For the text-containing cell, return its midpoint in [x, y] coordinate format. 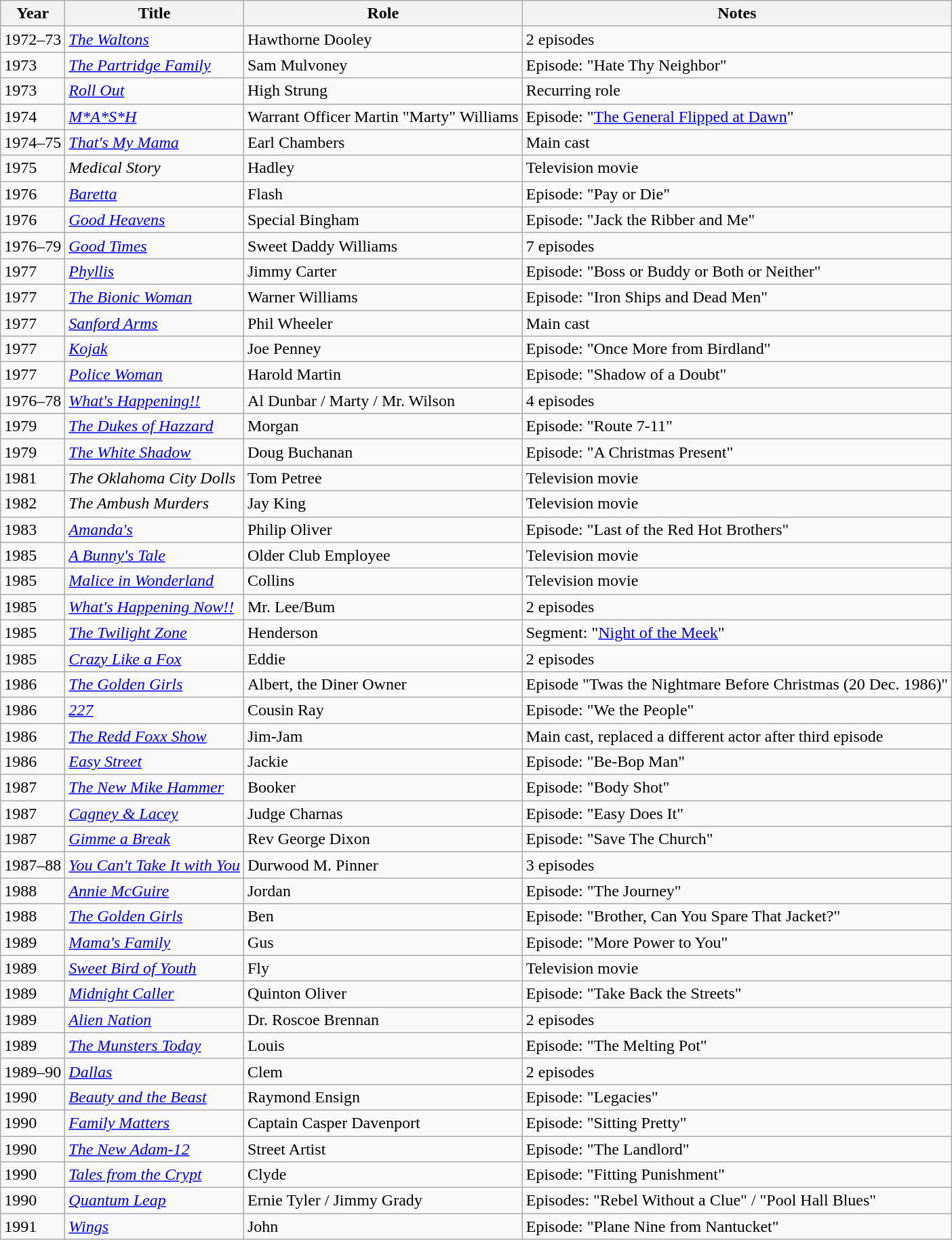
Midnight Caller [155, 994]
The White Shadow [155, 452]
Episode: "Once More from Birdland" [736, 349]
Notes [736, 14]
Joe Penney [382, 349]
Rev George Dixon [382, 839]
Durwood M. Pinner [382, 865]
Baretta [155, 194]
Albert, the Diner Owner [382, 684]
Dr. Roscoe Brennan [382, 1020]
1981 [33, 478]
Wings [155, 1226]
7 episodes [736, 245]
Jordan [382, 891]
Clem [382, 1071]
Jackie [382, 762]
Cousin Ray [382, 710]
Louis [382, 1045]
Sweet Daddy Williams [382, 245]
John [382, 1226]
Good Times [155, 245]
Easy Street [155, 762]
Jay King [382, 504]
Episode: "We the People" [736, 710]
Mama's Family [155, 942]
Title [155, 14]
Fly [382, 968]
4 episodes [736, 401]
Hawthorne Dooley [382, 39]
Year [33, 14]
Police Woman [155, 375]
Role [382, 14]
1976–78 [33, 401]
Gimme a Break [155, 839]
High Strung [382, 91]
Special Bingham [382, 220]
Hadley [382, 168]
Clyde [382, 1175]
The Bionic Woman [155, 297]
Captain Casper Davenport [382, 1123]
1991 [33, 1226]
Amanda's [155, 529]
A Bunny's Tale [155, 555]
The Ambush Murders [155, 504]
Philip Oliver [382, 529]
Main cast, replaced a different actor after third episode [736, 736]
Malice in Wonderland [155, 581]
Episode: "Hate Thy Neighbor" [736, 65]
Episode: "Legacies" [736, 1097]
Episode: "A Christmas Present" [736, 452]
227 [155, 710]
The Oklahoma City Dolls [155, 478]
Sam Mulvoney [382, 65]
Episode: "The Melting Pot" [736, 1045]
Booker [382, 788]
Episode: "Jack the Ribber and Me" [736, 220]
Sanford Arms [155, 323]
1972–73 [33, 39]
Eddie [382, 658]
Medical Story [155, 168]
Crazy Like a Fox [155, 658]
Mr. Lee/Bum [382, 607]
Raymond Ensign [382, 1097]
Street Artist [382, 1149]
The Partridge Family [155, 65]
Episode: "Boss or Buddy or Both or Neither" [736, 271]
Older Club Employee [382, 555]
Recurring role [736, 91]
Warrant Officer Martin "Marty" Williams [382, 117]
Jimmy Carter [382, 271]
Episode: "Last of the Red Hot Brothers" [736, 529]
Episode: "Easy Does It" [736, 814]
Quinton Oliver [382, 994]
1975 [33, 168]
You Can't Take It with You [155, 865]
Harold Martin [382, 375]
Episode: "Sitting Pretty" [736, 1123]
Episode: "Body Shot" [736, 788]
M*A*S*H [155, 117]
Warner Williams [382, 297]
Family Matters [155, 1123]
The Munsters Today [155, 1045]
Episode: "Plane Nine from Nantucket" [736, 1226]
Episode: "Save The Church" [736, 839]
The Redd Foxx Show [155, 736]
Episode: "Be-Bop Man" [736, 762]
Doug Buchanan [382, 452]
Episode: "The Journey" [736, 891]
Al Dunbar / Marty / Mr. Wilson [382, 401]
1989–90 [33, 1071]
Flash [382, 194]
Phil Wheeler [382, 323]
Ernie Tyler / Jimmy Grady [382, 1201]
Dallas [155, 1071]
Episode: "Iron Ships and Dead Men" [736, 297]
Tom Petree [382, 478]
Episode "Twas the Nightmare Before Christmas (20 Dec. 1986)" [736, 684]
Episode: "More Power to You" [736, 942]
Henderson [382, 633]
Episode: "Shadow of a Doubt" [736, 375]
Morgan [382, 426]
3 episodes [736, 865]
1974 [33, 117]
Episode: "The Landlord" [736, 1149]
Beauty and the Beast [155, 1097]
Quantum Leap [155, 1201]
1983 [33, 529]
Cagney & Lacey [155, 814]
Alien Nation [155, 1020]
What's Happening!! [155, 401]
Episode: "Route 7-11" [736, 426]
Kojak [155, 349]
Gus [382, 942]
Annie McGuire [155, 891]
Episode: "Fitting Punishment" [736, 1175]
Earl Chambers [382, 142]
Sweet Bird of Youth [155, 968]
What's Happening Now!! [155, 607]
Phyllis [155, 271]
That's My Mama [155, 142]
Ben [382, 917]
The Waltons [155, 39]
Episode: "Pay or Die" [736, 194]
Segment: "Night of the Meek" [736, 633]
Episodes: "Rebel Without a Clue" / "Pool Hall Blues" [736, 1201]
Judge Charnas [382, 814]
Episode: "The General Flipped at Dawn" [736, 117]
Roll Out [155, 91]
Jim-Jam [382, 736]
1982 [33, 504]
Tales from the Crypt [155, 1175]
Episode: "Brother, Can You Spare That Jacket?" [736, 917]
The New Adam-12 [155, 1149]
Collins [382, 581]
The Twilight Zone [155, 633]
The Dukes of Hazzard [155, 426]
Good Heavens [155, 220]
1976–79 [33, 245]
1987–88 [33, 865]
Episode: "Take Back the Streets" [736, 994]
1974–75 [33, 142]
The New Mike Hammer [155, 788]
